Determine the [x, y] coordinate at the center of the cell enclosing the given text.  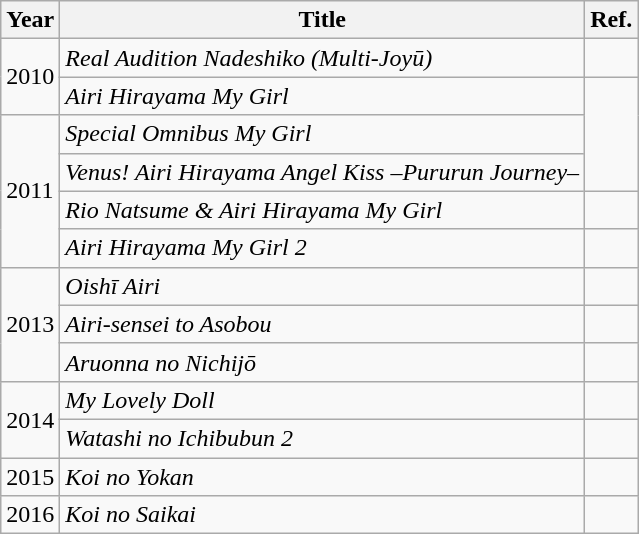
Airi Hirayama My Girl 2 [322, 248]
My Lovely Doll [322, 400]
Rio Natsume & Airi Hirayama My Girl [322, 210]
2014 [30, 419]
2011 [30, 191]
Airi Hirayama My Girl [322, 96]
Koi no Saikai [322, 515]
Airi-sensei to Asobou [322, 324]
Ref. [612, 20]
2016 [30, 515]
Watashi no Ichibubun 2 [322, 438]
2015 [30, 477]
Oishī Airi [322, 286]
2013 [30, 324]
2010 [30, 77]
Year [30, 20]
Special Omnibus My Girl [322, 134]
Venus! Airi Hirayama Angel Kiss –Pururun Journey– [322, 172]
Aruonna no Nichijō [322, 362]
Title [322, 20]
Real Audition Nadeshiko (Multi-Joyū) [322, 58]
Koi no Yokan [322, 477]
